Output the (X, Y) coordinate of the center of the cell containing the given text.  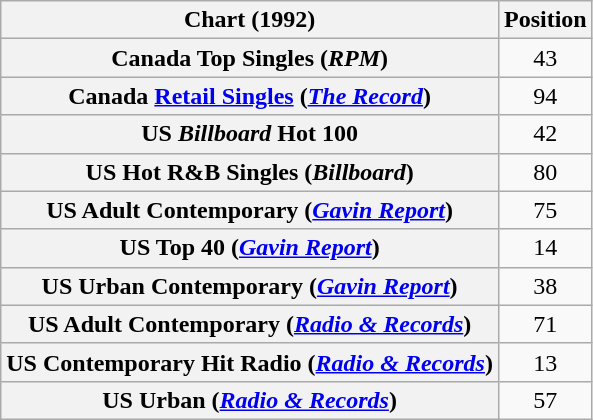
42 (545, 134)
94 (545, 96)
71 (545, 324)
US Urban Contemporary (Gavin Report) (250, 286)
43 (545, 58)
14 (545, 248)
Position (545, 20)
Canada Top Singles (RPM) (250, 58)
80 (545, 172)
13 (545, 362)
US Hot R&B Singles (Billboard) (250, 172)
US Billboard Hot 100 (250, 134)
Canada Retail Singles (The Record) (250, 96)
US Urban (Radio & Records) (250, 400)
US Contemporary Hit Radio (Radio & Records) (250, 362)
38 (545, 286)
75 (545, 210)
57 (545, 400)
US Top 40 (Gavin Report) (250, 248)
Chart (1992) (250, 20)
US Adult Contemporary (Gavin Report) (250, 210)
US Adult Contemporary (Radio & Records) (250, 324)
